Determine the [X, Y] coordinate at the center of the cell enclosing the given text.  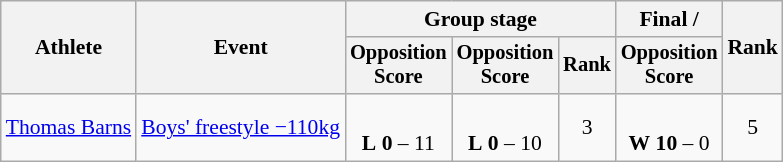
3 [587, 128]
W 10 – 0 [670, 128]
L 0 – 11 [398, 128]
Thomas Barns [68, 128]
L 0 – 10 [506, 128]
Boys' freestyle −110kg [240, 128]
5 [752, 128]
Athlete [68, 48]
Event [240, 48]
Final / [670, 19]
Group stage [480, 19]
